Pinpoint the cell where the given text exists, returning its [X, Y] midpoint coordinate. 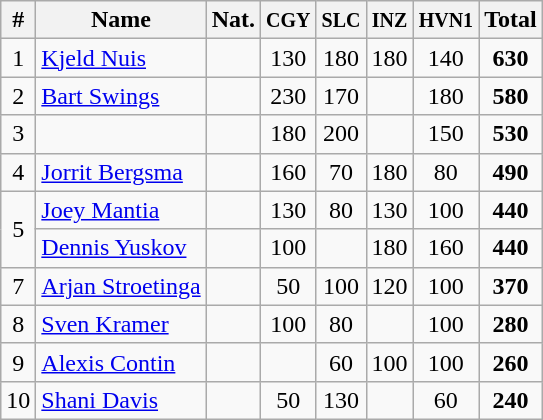
4 [18, 172]
Nat. [233, 20]
HVN1 [446, 20]
240 [511, 400]
260 [511, 362]
Kjeld Nuis [121, 58]
5 [18, 229]
Alexis Contin [121, 362]
230 [289, 96]
3 [18, 134]
70 [341, 172]
580 [511, 96]
Arjan Stroetinga [121, 286]
SLC [341, 20]
Jorrit Bergsma [121, 172]
10 [18, 400]
CGY [289, 20]
2 [18, 96]
Joey Mantia [121, 210]
Total [511, 20]
630 [511, 58]
280 [511, 324]
8 [18, 324]
7 [18, 286]
370 [511, 286]
530 [511, 134]
INZ [390, 20]
Shani Davis [121, 400]
140 [446, 58]
# [18, 20]
Sven Kramer [121, 324]
Dennis Yuskov [121, 248]
170 [341, 96]
200 [341, 134]
120 [390, 286]
1 [18, 58]
150 [446, 134]
490 [511, 172]
Bart Swings [121, 96]
Name [121, 20]
9 [18, 362]
